Output the (X, Y) coordinate of the center of the cell containing the given text.  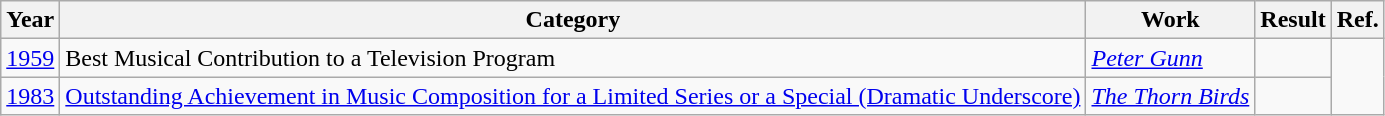
Work (1170, 20)
1959 (30, 58)
Ref. (1358, 20)
Category (573, 20)
Peter Gunn (1170, 58)
Result (1293, 20)
Best Musical Contribution to a Television Program (573, 58)
Year (30, 20)
1983 (30, 96)
The Thorn Birds (1170, 96)
Outstanding Achievement in Music Composition for a Limited Series or a Special (Dramatic Underscore) (573, 96)
